Scan for the cell matching the given text and deliver its (x, y) coordinate at center. 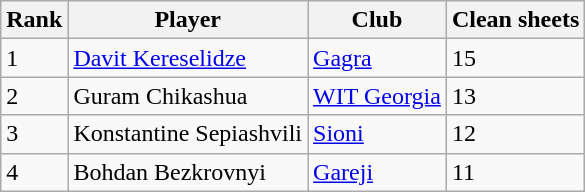
Konstantine Sepiashvili (188, 134)
Guram Chikashua (188, 96)
WIT Georgia (378, 96)
2 (34, 96)
3 (34, 134)
13 (515, 96)
Davit Kereselidze (188, 58)
1 (34, 58)
Gagra (378, 58)
Player (188, 20)
Bohdan Bezkrovnyi (188, 172)
15 (515, 58)
Clean sheets (515, 20)
Rank (34, 20)
Sioni (378, 134)
4 (34, 172)
12 (515, 134)
Gareji (378, 172)
11 (515, 172)
Club (378, 20)
